Locate the cell with the specified text and output its [x, y] center coordinate. 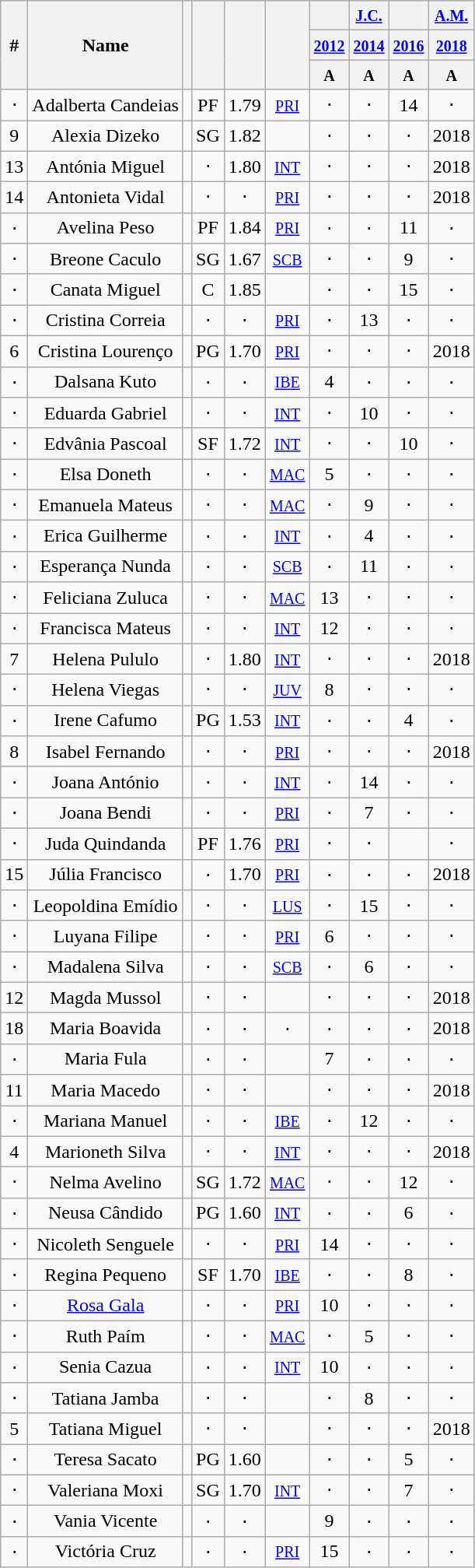
Maria Boavida [106, 1029]
Breone Caculo [106, 259]
Nelma Avelino [106, 1183]
Joana Bendi [106, 813]
LUS [288, 906]
# [14, 45]
Regina Pequeno [106, 1275]
1.53 [244, 721]
Victória Cruz [106, 1552]
Eduarda Gabriel [106, 413]
Mariana Manuel [106, 1121]
Avelina Peso [106, 228]
Antónia Miguel [106, 167]
Erica Guilherme [106, 536]
Canata Miguel [106, 289]
Irene Cafumo [106, 721]
Dalsana Kuto [106, 382]
2012 [330, 45]
Esperança Nunda [106, 567]
Rosa Gala [106, 1306]
Emanuela Mateus [106, 505]
1.84 [244, 228]
2014 [368, 45]
C [208, 289]
Teresa Sacato [106, 1460]
Edvânia Pascoal [106, 444]
JUV [288, 690]
1.76 [244, 844]
Juda Quindanda [106, 844]
18 [14, 1029]
Júlia Francisco [106, 875]
Valeriana Moxi [106, 1490]
Helena Viegas [106, 690]
Antonieta Vidal [106, 198]
1.67 [244, 259]
Magda Mussol [106, 998]
Marioneth Silva [106, 1152]
Tatiana Miguel [106, 1429]
1.82 [244, 135]
Cristina Lourenço [106, 351]
Maria Fula [106, 1059]
Neusa Cândido [106, 1213]
Ruth Paím [106, 1336]
Alexia Dizeko [106, 135]
Helena Pululo [106, 659]
Francisca Mateus [106, 629]
1.85 [244, 289]
Feliciana Zuluca [106, 598]
2016 [409, 45]
Isabel Fernando [106, 752]
Tatiana Jamba [106, 1398]
Cristina Correia [106, 321]
J.C. [368, 16]
Madalena Silva [106, 967]
Senia Cazua [106, 1367]
A.M. [451, 16]
Nicoleth Senguele [106, 1244]
Name [106, 45]
Luyana Filipe [106, 936]
Maria Macedo [106, 1090]
Leopoldina Emídio [106, 906]
1.79 [244, 105]
Elsa Doneth [106, 475]
Joana António [106, 782]
Vania Vicente [106, 1521]
Adalberta Candeias [106, 105]
